Provide the (x, y) coordinate of the cell's center where the given text is located.  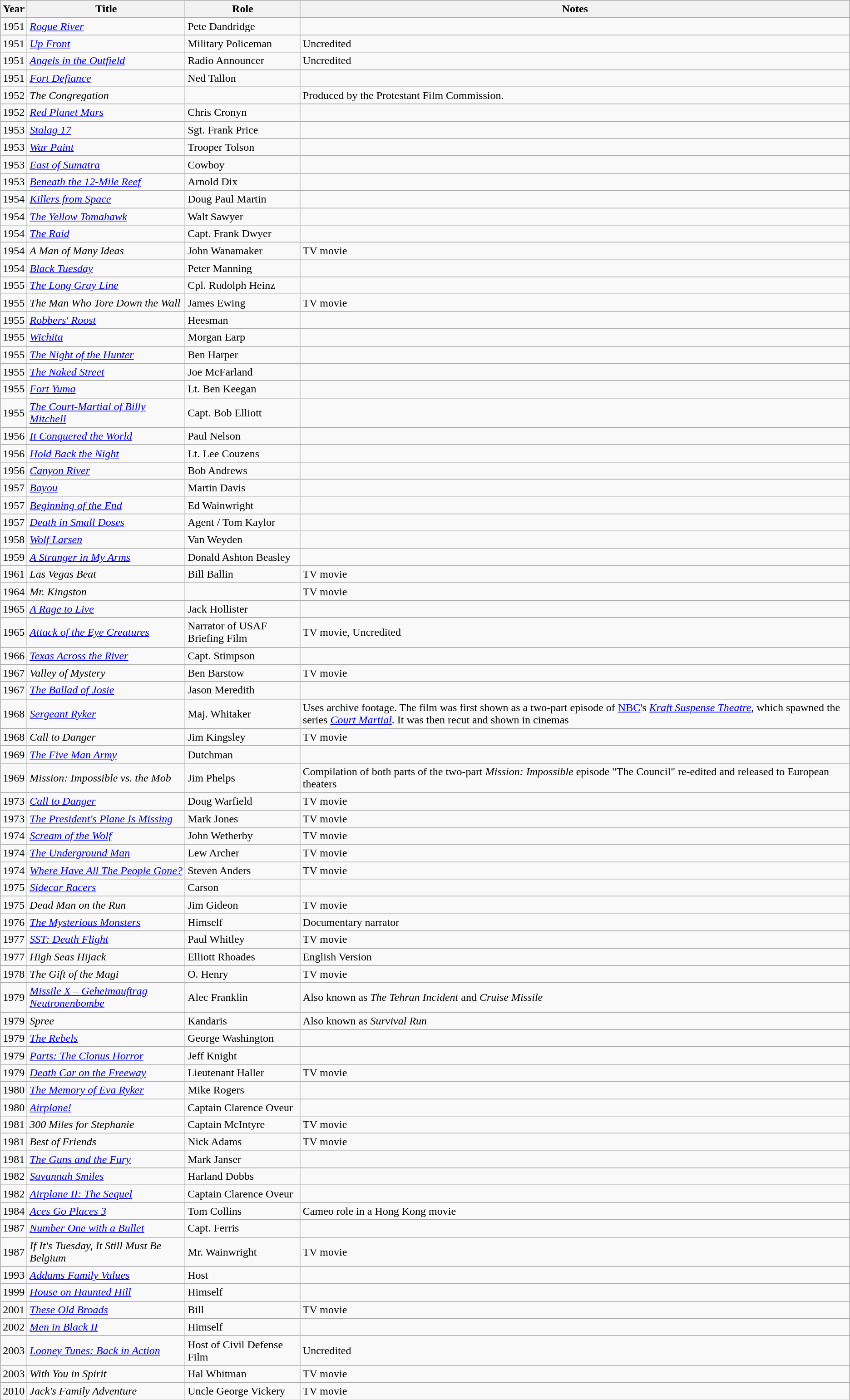
Lew Archer (243, 853)
1961 (14, 574)
1999 (14, 1292)
Pete Dandridge (243, 26)
1978 (14, 974)
Stalag 17 (106, 130)
Capt. Bob Elliott (243, 412)
Agent / Tom Kaylor (243, 523)
With You in Spirit (106, 1374)
Parts: The Clonus Horror (106, 1055)
Jack Hollister (243, 609)
Carson (243, 888)
Ed Wainwright (243, 505)
John Wanamaker (243, 251)
Compilation of both parts of the two-part Mission: Impossible episode "The Council" re-edited and released to European theaters (575, 777)
Jim Kingsley (243, 737)
Mr. Kingston (106, 592)
SST: Death Flight (106, 940)
Canyon River (106, 470)
A Stranger in My Arms (106, 557)
2001 (14, 1310)
These Old Broads (106, 1310)
The Night of the Hunter (106, 355)
Beginning of the End (106, 505)
1966 (14, 656)
Mr. Wainwright (243, 1252)
Documentary narrator (575, 922)
Airplane II: The Sequel (106, 1194)
The Naked Street (106, 372)
Joe McFarland (243, 372)
Bill Ballin (243, 574)
The Guns and the Fury (106, 1159)
Valley of Mystery (106, 673)
Cowboy (243, 164)
The Long Gray Line (106, 286)
1959 (14, 557)
Host of Civil Defense Film (243, 1351)
1993 (14, 1275)
Ben Barstow (243, 673)
Best of Friends (106, 1142)
300 Miles for Stephanie (106, 1125)
The Congregation (106, 95)
Ned Tallon (243, 78)
Arnold Dix (243, 182)
Kandaris (243, 1021)
Elliott Rhoades (243, 957)
Year (14, 9)
Captain McIntyre (243, 1125)
Hal Whitman (243, 1374)
O. Henry (243, 974)
Wichita (106, 337)
Men in Black II (106, 1327)
Role (243, 9)
Martin Davis (243, 488)
Looney Tunes: Back in Action (106, 1351)
Paul Nelson (243, 436)
Death in Small Doses (106, 523)
Notes (575, 9)
Killers from Space (106, 199)
Alec Franklin (243, 997)
The Underground Man (106, 853)
Jim Phelps (243, 777)
The Yellow Tomahawk (106, 217)
Up Front (106, 44)
Airplane! (106, 1108)
East of Sumatra (106, 164)
Jack's Family Adventure (106, 1391)
Hold Back the Night (106, 453)
Number One with a Bullet (106, 1228)
Heesman (243, 320)
The Ballad of Josie (106, 690)
Radio Announcer (243, 61)
Lt. Lee Couzens (243, 453)
Uncle George Vickery (243, 1391)
2002 (14, 1327)
The Memory of Eva Ryker (106, 1090)
1964 (14, 592)
Cameo role in a Hong Kong movie (575, 1211)
Dutchman (243, 754)
Robbers' Roost (106, 320)
Peter Manning (243, 268)
Spree (106, 1021)
Fort Yuma (106, 389)
Bayou (106, 488)
Host (243, 1275)
The President's Plane Is Missing (106, 819)
Mike Rogers (243, 1090)
Cpl. Rudolph Heinz (243, 286)
Capt. Ferris (243, 1228)
House on Haunted Hill (106, 1292)
Missile X – Geheimauftrag Neutronenbombe (106, 997)
Dead Man on the Run (106, 905)
Bill (243, 1310)
Also known as Survival Run (575, 1021)
Rogue River (106, 26)
Black Tuesday (106, 268)
1958 (14, 540)
Capt. Frank Dwyer (243, 234)
Produced by the Protestant Film Commission. (575, 95)
Morgan Earp (243, 337)
1984 (14, 1211)
Savannah Smiles (106, 1177)
Addams Family Values (106, 1275)
Chris Cronyn (243, 113)
Where Have All The People Gone? (106, 871)
English Version (575, 957)
Aces Go Places 3 (106, 1211)
Ben Harper (243, 355)
Doug Warfield (243, 801)
George Washington (243, 1038)
Doug Paul Martin (243, 199)
The Court-Martial of Billy Mitchell (106, 412)
The Rebels (106, 1038)
Narrator of USAF Briefing Film (243, 632)
The Man Who Tore Down the Wall (106, 303)
Sgt. Frank Price (243, 130)
Red Planet Mars (106, 113)
Sidecar Racers (106, 888)
Jim Gideon (243, 905)
If It's Tuesday, It Still Must Be Belgium (106, 1252)
1976 (14, 922)
Attack of the Eye Creatures (106, 632)
John Wetherby (243, 836)
Nick Adams (243, 1142)
Steven Anders (243, 871)
Title (106, 9)
War Paint (106, 147)
It Conquered the World (106, 436)
TV movie, Uncredited (575, 632)
Military Policeman (243, 44)
Lt. Ben Keegan (243, 389)
The Five Man Army (106, 754)
Also known as The Tehran Incident and Cruise Missile (575, 997)
Mark Janser (243, 1159)
Jason Meredith (243, 690)
A Man of Many Ideas (106, 251)
Tom Collins (243, 1211)
Harland Dobbs (243, 1177)
Texas Across the River (106, 656)
2010 (14, 1391)
Wolf Larsen (106, 540)
Angels in the Outfield (106, 61)
Trooper Tolson (243, 147)
Donald Ashton Beasley (243, 557)
Mark Jones (243, 819)
Fort Defiance (106, 78)
Mission: Impossible vs. the Mob (106, 777)
Maj. Whitaker (243, 714)
Beneath the 12-Mile Reef (106, 182)
Las Vegas Beat (106, 574)
Van Weyden (243, 540)
The Gift of the Magi (106, 974)
Lieutenant Haller (243, 1073)
Sergeant Ryker (106, 714)
Jeff Knight (243, 1055)
James Ewing (243, 303)
A Rage to Live (106, 609)
Scream of the Wolf (106, 836)
Death Car on the Freeway (106, 1073)
Bob Andrews (243, 470)
Paul Whitley (243, 940)
Capt. Stimpson (243, 656)
The Mysterious Monsters (106, 922)
The Raid (106, 234)
Walt Sawyer (243, 217)
High Seas Hijack (106, 957)
